For the text-containing cell, return its midpoint in (x, y) coordinate format. 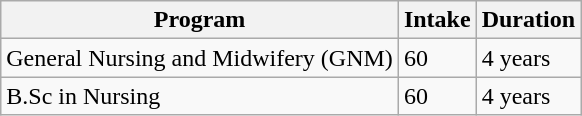
Program (200, 20)
General Nursing and Midwifery (GNM) (200, 58)
Duration (528, 20)
B.Sc in Nursing (200, 96)
Intake (437, 20)
